For the text-containing cell, return its midpoint in (x, y) coordinate format. 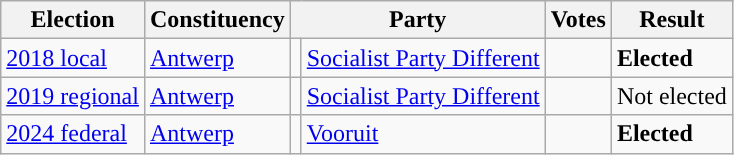
2018 local (73, 58)
Votes (578, 20)
Vooruit (423, 134)
Not elected (672, 96)
Election (73, 20)
Result (672, 20)
Constituency (217, 20)
Party (418, 20)
2019 regional (73, 96)
2024 federal (73, 134)
